Scan for the cell matching the given text and deliver its (X, Y) coordinate at center. 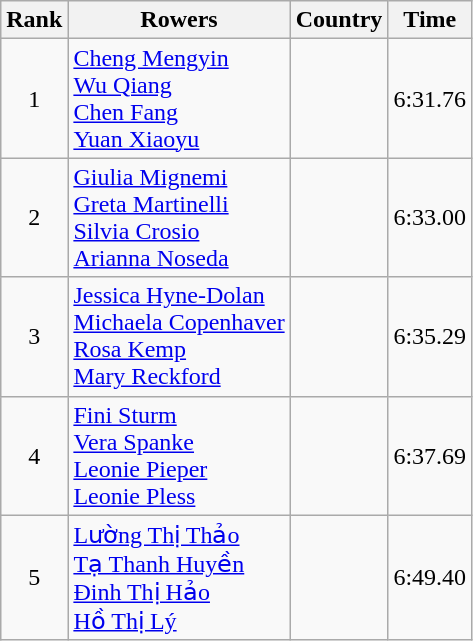
6:31.76 (430, 98)
Fini SturmVera SpankeLeonie PieperLeonie Pless (179, 456)
6:33.00 (430, 218)
Lường Thị ThảoTạ Thanh HuyềnĐinh Thị HảoHồ Thị Lý (179, 578)
6:49.40 (430, 578)
Cheng MengyinWu QiangChen FangYuan Xiaoyu (179, 98)
Time (430, 20)
Country (339, 20)
Rowers (179, 20)
1 (34, 98)
5 (34, 578)
2 (34, 218)
Rank (34, 20)
4 (34, 456)
6:37.69 (430, 456)
3 (34, 336)
6:35.29 (430, 336)
Giulia MignemiGreta MartinelliSilvia CrosioArianna Noseda (179, 218)
Jessica Hyne-DolanMichaela CopenhaverRosa KempMary Reckford (179, 336)
